For the text-containing cell, return its midpoint in (X, Y) coordinate format. 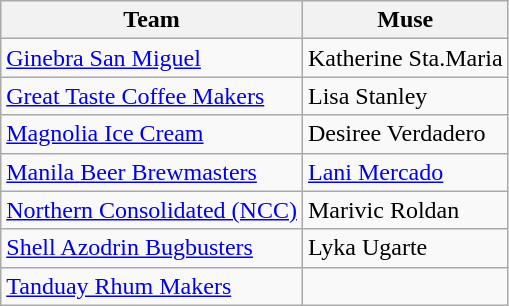
Lani Mercado (405, 172)
Tanduay Rhum Makers (152, 286)
Manila Beer Brewmasters (152, 172)
Muse (405, 20)
Northern Consolidated (NCC) (152, 210)
Desiree Verdadero (405, 134)
Magnolia Ice Cream (152, 134)
Shell Azodrin Bugbusters (152, 248)
Ginebra San Miguel (152, 58)
Marivic Roldan (405, 210)
Katherine Sta.Maria (405, 58)
Great Taste Coffee Makers (152, 96)
Team (152, 20)
Lisa Stanley (405, 96)
Lyka Ugarte (405, 248)
